Search for the cell housing the specified text and yield its (X, Y) center coordinate. 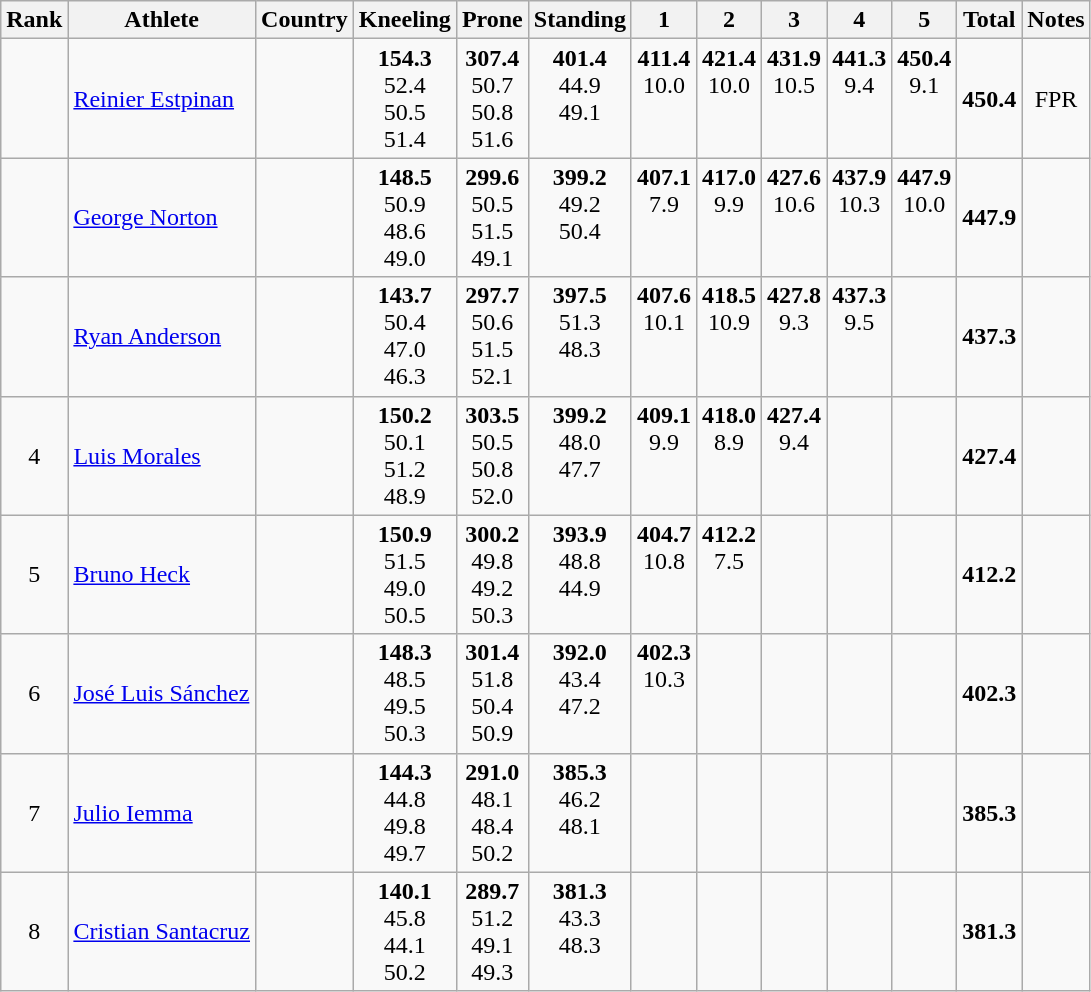
427.610.6 (794, 218)
150.951.549.0 50.5 (404, 574)
450.4 9.1 (924, 98)
8 (34, 932)
381.3 43.348.3 (580, 932)
397.551.348.3 (580, 336)
1 (664, 20)
437.3 9.5 (860, 336)
Country (305, 20)
George Norton (162, 218)
300.2 49.849.250.3 (492, 574)
144.344.849.849.7 (404, 812)
421.410.0 (728, 98)
7 (34, 812)
385.3 46.248.1 (580, 812)
411.410.0 (664, 98)
399.248.047.7 (580, 456)
418.08.9 (728, 456)
401.444.9 49.1 (580, 98)
303.5 50.550.8 52.0 (492, 456)
427.4 (990, 456)
437.910.3 (860, 218)
José Luis Sánchez (162, 694)
307.450.750.851.6 (492, 98)
289.751.249.149.3 (492, 932)
412.2 7.5 (728, 574)
Standing (580, 20)
402.310.3 (664, 694)
140.145.844.150.2 (404, 932)
Rank (34, 20)
402.3 (990, 694)
301.451.850.450.9 (492, 694)
148.348.549.550.3 (404, 694)
3 (794, 20)
6 (34, 694)
Athlete (162, 20)
Total (990, 20)
399.2 49.2 50.4 (580, 218)
297.750.651.552.1 (492, 336)
Ryan Anderson (162, 336)
393.948.844.9 (580, 574)
FPR (1056, 98)
412.2 (990, 574)
447.9 (990, 218)
Luis Morales (162, 456)
2 (728, 20)
148.550.9 48.6 49.0 (404, 218)
Prone (492, 20)
150.250.151.248.9 (404, 456)
427.4 9.4 (794, 456)
404.7 10.8 (664, 574)
385.3 (990, 812)
381.3 (990, 932)
409.19.9 (664, 456)
154.352.450.551.4 (404, 98)
407.610.1 (664, 336)
Julio Iemma (162, 812)
417.09.9 (728, 218)
143.750.447.046.3 (404, 336)
407.1 7.9 (664, 218)
291.048.148.450.2 (492, 812)
427.89.3 (794, 336)
437.3 (990, 336)
447.910.0 (924, 218)
441.3 9.4 (860, 98)
450.4 (990, 98)
299.650.5 51.5 49.1 (492, 218)
Cristian Santacruz (162, 932)
Notes (1056, 20)
431.9 10.5 (794, 98)
392.043.447.2 (580, 694)
Bruno Heck (162, 574)
Kneeling (404, 20)
418.5 10.9 (728, 336)
Reinier Estpinan (162, 98)
